Identify which cell holds the provided text, then report its [x, y] central coordinate. 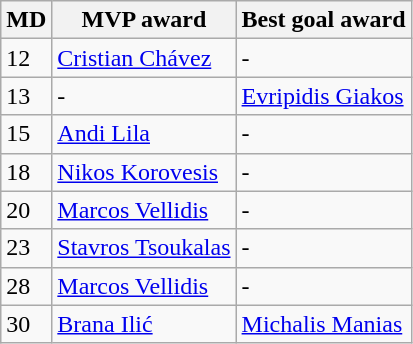
Stavros Tsoukalas [144, 248]
MVP award [144, 20]
30 [26, 324]
Evripidis Giakos [324, 96]
Best goal award [324, 20]
Brana Ilić [144, 324]
15 [26, 134]
MD [26, 20]
12 [26, 58]
18 [26, 172]
28 [26, 286]
Andi Lila [144, 134]
Michalis Manias [324, 324]
20 [26, 210]
23 [26, 248]
Nikos Korovesis [144, 172]
13 [26, 96]
Cristian Chávez [144, 58]
